Capture the cell that displays the provided text and extract its (x, y) central coordinate. 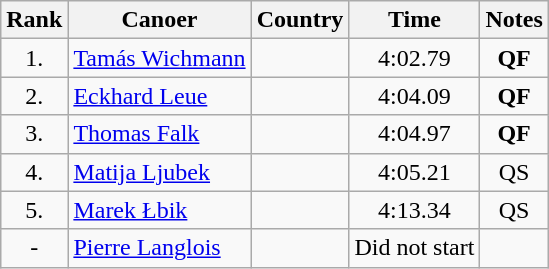
Canoer (160, 20)
Eckhard Leue (160, 96)
Rank (34, 20)
Matija Ljubek (160, 172)
4:05.21 (414, 172)
Time (414, 20)
4:04.97 (414, 134)
- (34, 248)
4:02.79 (414, 58)
1. (34, 58)
Did not start (414, 248)
4:04.09 (414, 96)
Marek Łbik (160, 210)
2. (34, 96)
Notes (514, 20)
Thomas Falk (160, 134)
Country (300, 20)
4:13.34 (414, 210)
Tamás Wichmann (160, 58)
Pierre Langlois (160, 248)
3. (34, 134)
5. (34, 210)
4. (34, 172)
